Identify which cell holds the provided text, then report its [x, y] central coordinate. 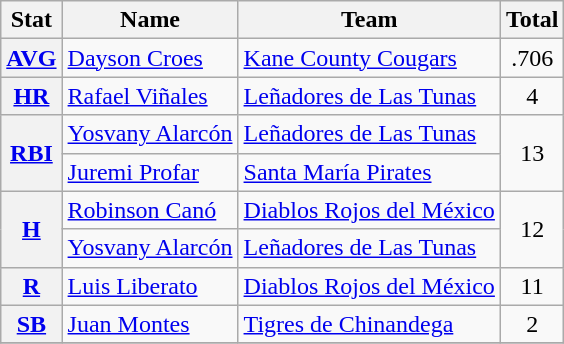
SB [32, 324]
.706 [532, 58]
Tigres de Chinandega [369, 324]
Team [369, 20]
Name [150, 20]
Total [532, 20]
Stat [32, 20]
4 [532, 96]
Juremi Profar [150, 172]
RBI [32, 153]
Dayson Croes [150, 58]
11 [532, 286]
2 [532, 324]
13 [532, 153]
H [32, 229]
Rafael Viñales [150, 96]
Luis Liberato [150, 286]
HR [32, 96]
Robinson Canó [150, 210]
Juan Montes [150, 324]
Kane County Cougars [369, 58]
12 [532, 229]
AVG [32, 58]
Santa María Pirates [369, 172]
R [32, 286]
